From the cell containing the given text, extract its center point as (x, y) coordinate. 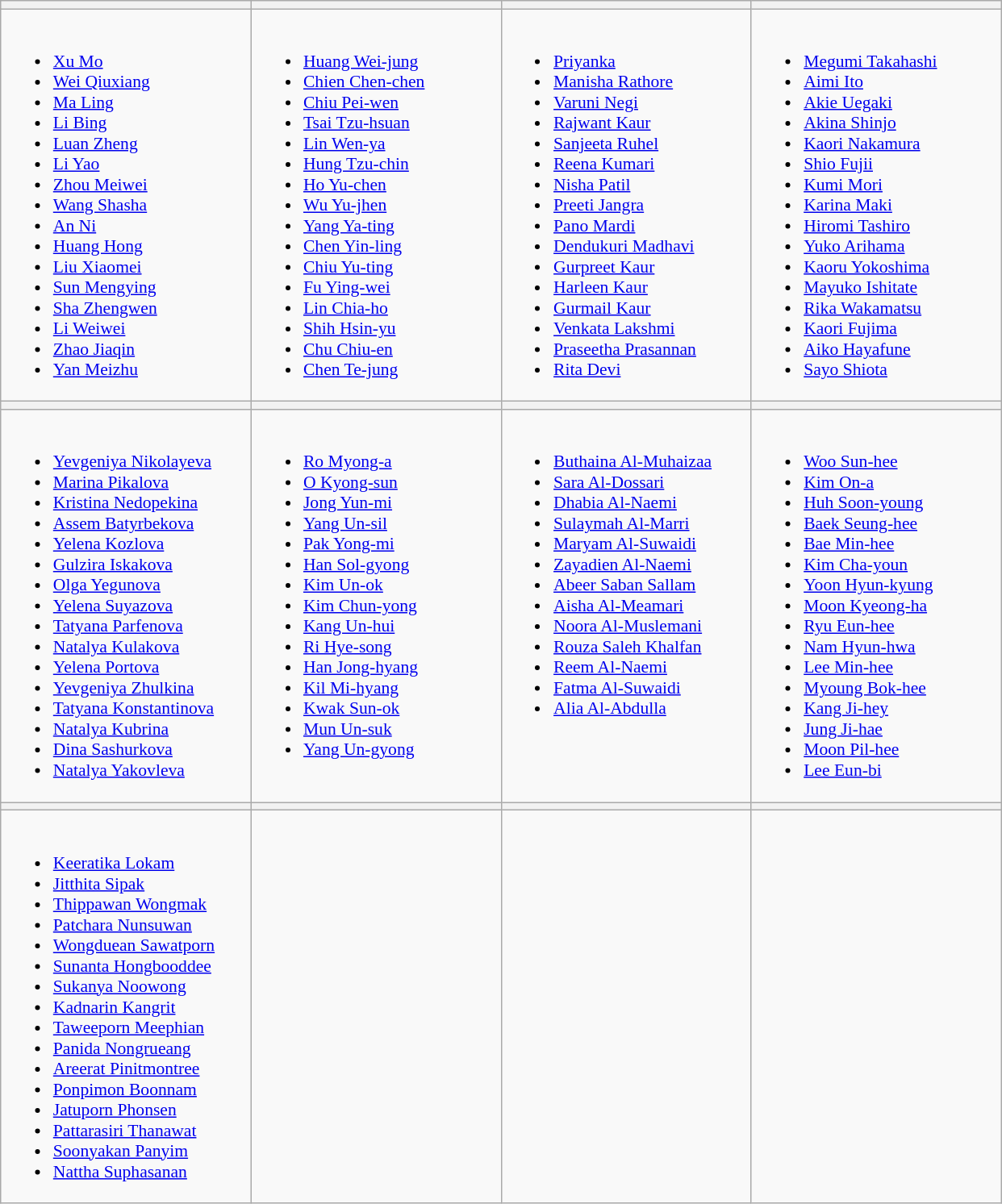
Xu MoWei QiuxiangMa LingLi BingLuan ZhengLi YaoZhou MeiweiWang ShashaAn NiHuang HongLiu XiaomeiSun MengyingSha ZhengwenLi WeiweiZhao JiaqinYan Meizhu (126, 205)
